Scan for the cell matching the given text and deliver its (x, y) coordinate at center. 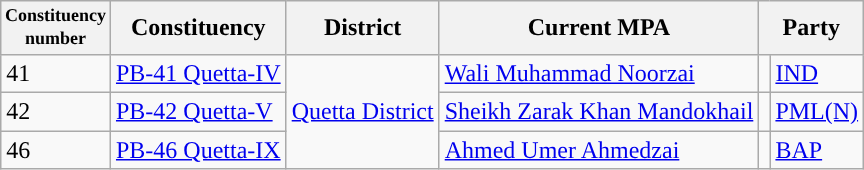
District (362, 28)
Ahmed Umer Ahmedzai (599, 150)
46 (56, 150)
PB-46 Quetta-IX (198, 150)
41 (56, 73)
PB-42 Quetta-V (198, 111)
Party (812, 28)
Sheikh Zarak Khan Mandokhail (599, 111)
PB-41 Quetta-IV (198, 73)
Wali Muhammad Noorzai (599, 73)
42 (56, 111)
PML(N) (817, 111)
Constituency (198, 28)
Quetta District (362, 111)
Current MPA (599, 28)
Constituency number (56, 28)
BAP (817, 150)
IND (817, 73)
